Extract the [x, y] coordinate from the center of the cell holding the provided text.  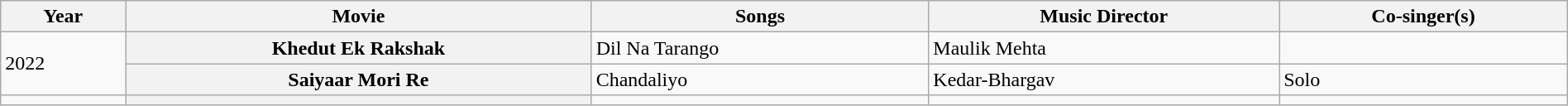
Songs [760, 17]
Year [63, 17]
Dil Na Tarango [760, 48]
Co-singer(s) [1424, 17]
Saiyaar Mori Re [359, 79]
Kedar-Bhargav [1104, 79]
2022 [63, 64]
Movie [359, 17]
Maulik Mehta [1104, 48]
Khedut Ek Rakshak [359, 48]
Music Director [1104, 17]
Solo [1424, 79]
Chandaliyo [760, 79]
